Provide the [x, y] coordinate of the cell's center where the given text is located.  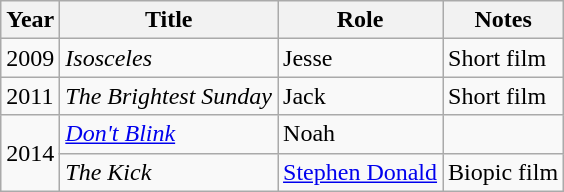
Jesse [360, 58]
Isosceles [169, 58]
Year [30, 20]
Role [360, 20]
Stephen Donald [360, 172]
Jack [360, 96]
2014 [30, 153]
2009 [30, 58]
Title [169, 20]
The Kick [169, 172]
Notes [504, 20]
The Brightest Sunday [169, 96]
2011 [30, 96]
Biopic film [504, 172]
Don't Blink [169, 134]
Noah [360, 134]
